Detect which cell encompasses the target text, then output its [x, y] center coordinate. 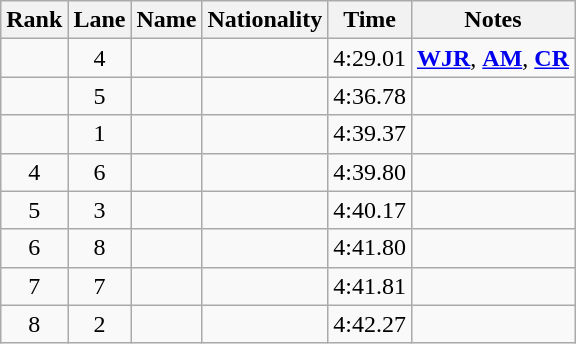
4:40.17 [370, 210]
4:42.27 [370, 324]
Time [370, 20]
WJR, AM, CR [492, 58]
Rank [34, 20]
3 [100, 210]
4:36.78 [370, 96]
4:39.80 [370, 172]
2 [100, 324]
4:39.37 [370, 134]
Nationality [265, 20]
4:41.80 [370, 248]
1 [100, 134]
Lane [100, 20]
4:29.01 [370, 58]
Notes [492, 20]
Name [166, 20]
4:41.81 [370, 286]
